Capture the cell that displays the provided text and extract its [X, Y] central coordinate. 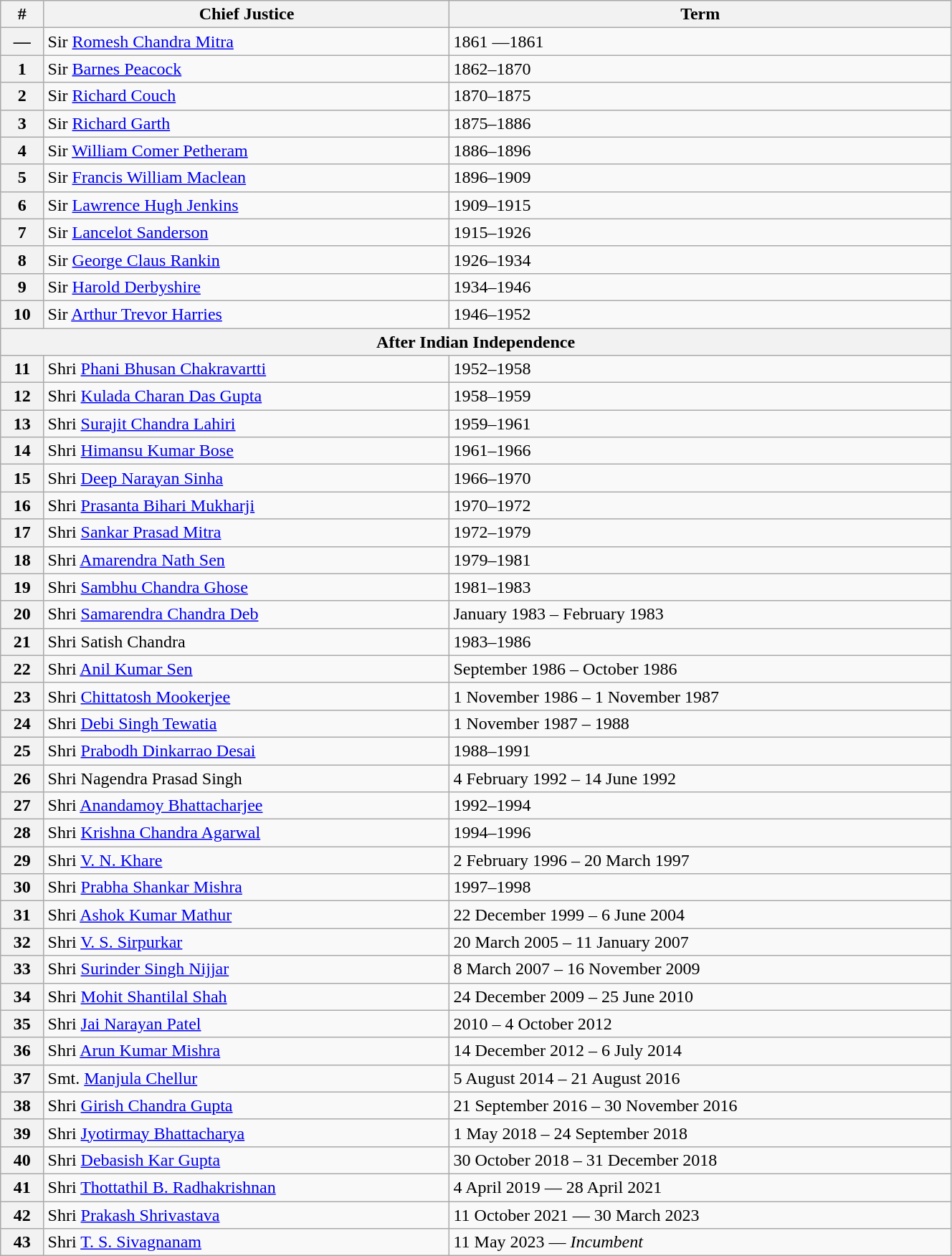
1909–1915 [700, 205]
Shri Anandamoy Bhattacharjee [247, 806]
5 August 2014 – 21 August 2016 [700, 1078]
14 December 2012 – 6 July 2014 [700, 1051]
1896–1909 [700, 178]
43 [22, 1242]
20 [22, 614]
Shri Prasanta Bihari Mukharji [247, 505]
Shri Arun Kumar Mishra [247, 1051]
12 [22, 396]
10 [22, 314]
21 [22, 642]
Shri Himansu Kumar Bose [247, 451]
Shri Prakash Shrivastava [247, 1215]
36 [22, 1051]
Smt. Manjula Chellur [247, 1078]
41 [22, 1187]
2010 – 4 October 2012 [700, 1024]
Shri Anil Kumar Sen [247, 669]
1958–1959 [700, 396]
Sir Harold Derbyshire [247, 287]
1915–1926 [700, 232]
8 March 2007 – 16 November 2009 [700, 969]
Shri Amarendra Nath Sen [247, 560]
1997–1998 [700, 888]
Shri Debasish Kar Gupta [247, 1160]
1875–1886 [700, 123]
After Indian Independence [476, 342]
1926–1934 [700, 260]
1979–1981 [700, 560]
Shri Mohit Shantilal Shah [247, 996]
January 1983 – February 1983 [700, 614]
40 [22, 1160]
Sir Lawrence Hugh Jenkins [247, 205]
11 October 2021 — 30 March 2023 [700, 1215]
1861 —1861 [700, 42]
Shri Sambhu Chandra Ghose [247, 587]
7 [22, 232]
Shri Debi Singh Tewatia [247, 723]
21 September 2016 – 30 November 2016 [700, 1105]
27 [22, 806]
Shri T. S. Sivagnanam [247, 1242]
1 November 1987 – 1988 [700, 723]
Shri Chittatosh Mookerjee [247, 696]
Shri V. N. Khare [247, 860]
Shri Deep Narayan Sinha [247, 478]
19 [22, 587]
26 [22, 778]
Sir Lancelot Sanderson [247, 232]
2 [22, 96]
9 [22, 287]
Shri Ashok Kumar Mathur [247, 915]
31 [22, 915]
1972–1979 [700, 533]
1946–1952 [700, 314]
Sir George Claus Rankin [247, 260]
15 [22, 478]
3 [22, 123]
1886–1896 [700, 151]
Chief Justice [247, 14]
42 [22, 1215]
38 [22, 1105]
30 October 2018 – 31 December 2018 [700, 1160]
1970–1972 [700, 505]
1934–1946 [700, 287]
Shri Kulada Charan Das Gupta [247, 396]
24 [22, 723]
Shri Satish Chandra [247, 642]
Shri Surinder Singh Nijjar [247, 969]
1959–1961 [700, 424]
39 [22, 1133]
Shri Prabha Shankar Mishra [247, 888]
14 [22, 451]
4 [22, 151]
8 [22, 260]
22 [22, 669]
13 [22, 424]
Shri V. S. Sirpurkar [247, 942]
22 December 1999 – 6 June 2004 [700, 915]
24 December 2009 – 25 June 2010 [700, 996]
Shri Prabodh Dinkarrao Desai [247, 751]
4 February 1992 – 14 June 1992 [700, 778]
Sir Romesh Chandra Mitra [247, 42]
6 [22, 205]
1988–1991 [700, 751]
1 May 2018 – 24 September 2018 [700, 1133]
Term [700, 14]
Shri Samarendra Chandra Deb [247, 614]
17 [22, 533]
23 [22, 696]
Sir Francis William Maclean [247, 178]
35 [22, 1024]
25 [22, 751]
1992–1994 [700, 806]
34 [22, 996]
1994–1996 [700, 833]
Shri Girish Chandra Gupta [247, 1105]
37 [22, 1078]
11 May 2023 — Incumbent [700, 1242]
Shri Phani Bhusan Chakravartti [247, 369]
Sir Richard Couch [247, 96]
4 April 2019 — 28 April 2021 [700, 1187]
Shri Thottathil B. Radhakrishnan [247, 1187]
September 1986 – October 1986 [700, 669]
Shri Jyotirmay Bhattacharya [247, 1133]
Shri Surajit Chandra Lahiri [247, 424]
29 [22, 860]
2 February 1996 – 20 March 1997 [700, 860]
Sir William Comer Petheram [247, 151]
1983–1986 [700, 642]
1870–1875 [700, 96]
Sir Richard Garth [247, 123]
30 [22, 888]
Shri Sankar Prasad Mitra [247, 533]
1966–1970 [700, 478]
Shri Krishna Chandra Agarwal [247, 833]
1 November 1986 – 1 November 1987 [700, 696]
1961–1966 [700, 451]
1 [22, 69]
# [22, 14]
16 [22, 505]
32 [22, 942]
18 [22, 560]
1862–1870 [700, 69]
11 [22, 369]
— [22, 42]
Sir Arthur Trevor Harries [247, 314]
Shri Nagendra Prasad Singh [247, 778]
1981–1983 [700, 587]
28 [22, 833]
20 March 2005 – 11 January 2007 [700, 942]
5 [22, 178]
Sir Barnes Peacock [247, 69]
33 [22, 969]
Shri Jai Narayan Patel [247, 1024]
1952–1958 [700, 369]
